From the cell containing the given text, extract its center point as [x, y] coordinate. 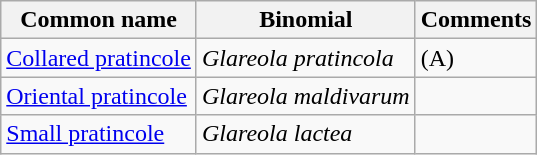
Glareola maldivarum [306, 96]
Small pratincole [99, 134]
Comments [476, 20]
Binomial [306, 20]
(A) [476, 58]
Oriental pratincole [99, 96]
Collared pratincole [99, 58]
Glareola pratincola [306, 58]
Common name [99, 20]
Glareola lactea [306, 134]
